Return (x, y) of the center of cell containing provided text 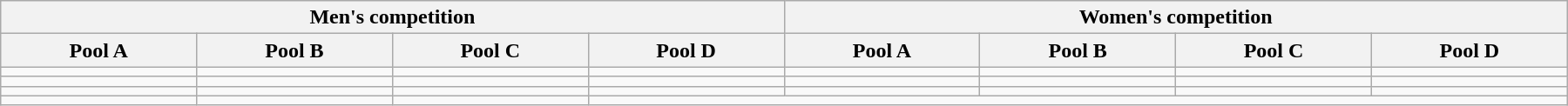
Men's competition (392, 17)
Women's competition (1176, 17)
